Scan for the cell matching the given text and deliver its (X, Y) coordinate at center. 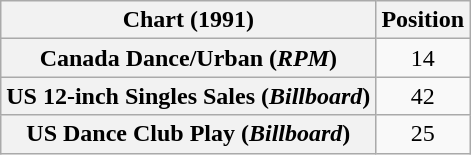
42 (423, 96)
25 (423, 134)
Chart (1991) (188, 20)
14 (423, 58)
Canada Dance/Urban (RPM) (188, 58)
US Dance Club Play (Billboard) (188, 134)
Position (423, 20)
US 12-inch Singles Sales (Billboard) (188, 96)
